Return [x, y] of the center of cell containing provided text 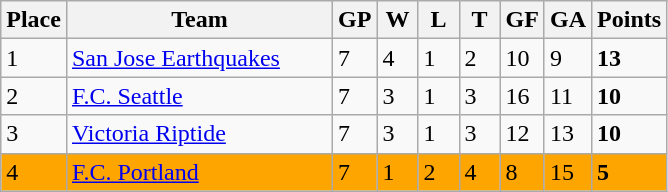
Place [34, 20]
F.C. Seattle [199, 96]
GP [355, 20]
T [480, 20]
F.C. Portland [199, 172]
16 [522, 96]
5 [630, 172]
12 [522, 134]
San Jose Earthquakes [199, 58]
GF [522, 20]
11 [568, 96]
Points [630, 20]
Team [199, 20]
GA [568, 20]
L [438, 20]
9 [568, 58]
W [398, 20]
Victoria Riptide [199, 134]
8 [522, 172]
15 [568, 172]
